Scan for the cell matching the given text and deliver its [X, Y] coordinate at center. 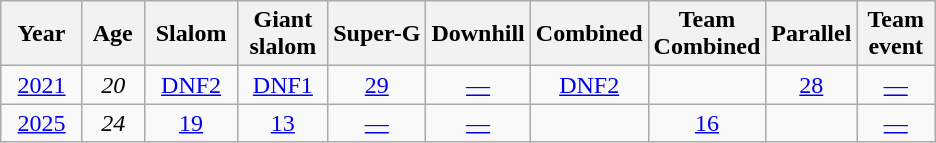
DNF1 [283, 85]
2025 [42, 123]
29 [377, 85]
Year [42, 34]
16 [707, 123]
Slalom [191, 34]
24 [113, 123]
TeamCombined [707, 34]
Super-G [377, 34]
19 [191, 123]
28 [812, 85]
Team event [896, 34]
Combined [589, 34]
Giant slalom [283, 34]
13 [283, 123]
Downhill [478, 34]
2021 [42, 85]
20 [113, 85]
Age [113, 34]
Parallel [812, 34]
